Return the (x, y) coordinate for the center point of the cell that contains the specified text.  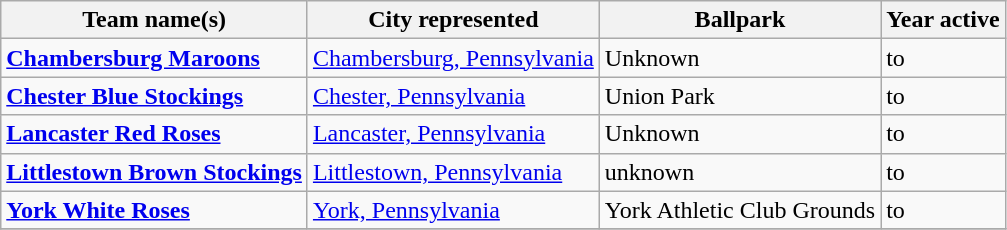
Team name(s) (154, 20)
Ballpark (740, 20)
York, Pennsylvania (453, 210)
York Athletic Club Grounds (740, 210)
Chester Blue Stockings (154, 96)
York White Roses (154, 210)
Littlestown Brown Stockings (154, 172)
unknown (740, 172)
Chester, Pennsylvania (453, 96)
Lancaster, Pennsylvania (453, 134)
City represented (453, 20)
Lancaster Red Roses (154, 134)
Chambersburg Maroons (154, 58)
Union Park (740, 96)
Year active (944, 20)
Chambersburg, Pennsylvania (453, 58)
Littlestown, Pennsylvania (453, 172)
